Provide the (x, y) coordinate of the cell's center where the given text is located.  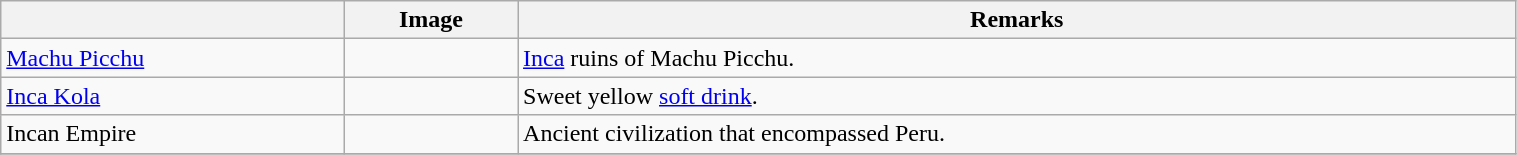
Sweet yellow soft drink. (1018, 96)
Remarks (1018, 20)
Inca Kola (173, 96)
Inca ruins of Machu Picchu. (1018, 58)
Ancient civilization that encompassed Peru. (1018, 134)
Image (430, 20)
Incan Empire (173, 134)
Machu Picchu (173, 58)
